Extract the [X, Y] coordinate from the center of the cell holding the provided text.  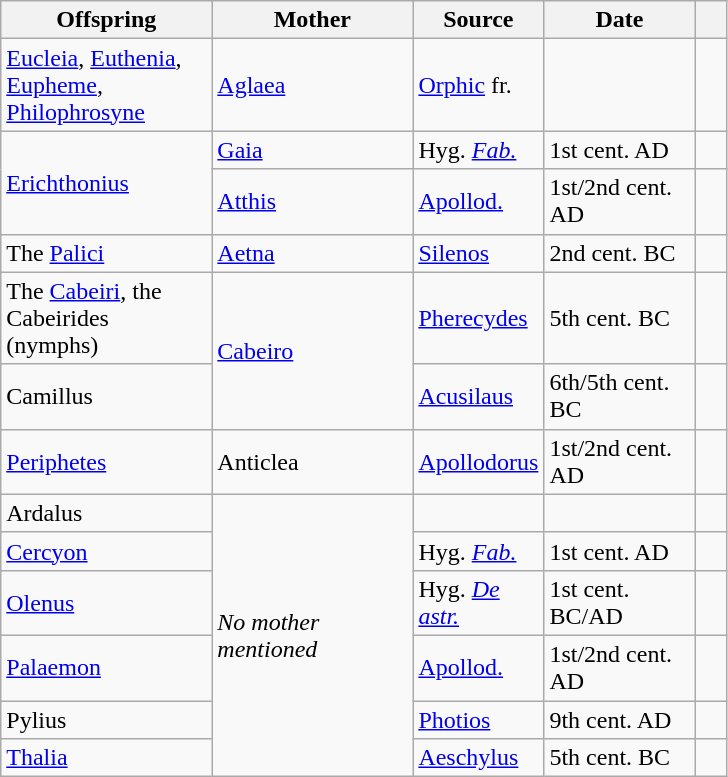
9th cent. AD [620, 719]
Date [620, 20]
Acusilaus [478, 396]
Silenos [478, 253]
Pylius [106, 719]
Atthis [312, 202]
Apollodorus [478, 462]
Thalia [106, 758]
Cercyon [106, 551]
Source [478, 20]
No mother mentioned [312, 635]
Camillus [106, 396]
Cabeiro [312, 350]
2nd cent. BC [620, 253]
Palaemon [106, 668]
1st cent. BC/AD [620, 602]
Anticlea [312, 462]
Aglaea [312, 85]
Offspring [106, 20]
Erichthonius [106, 182]
Orphic fr. [478, 85]
Pherecydes [478, 318]
Aetna [312, 253]
6th/5th cent. BC [620, 396]
The Cabeiri, the Cabeirides (nymphs) [106, 318]
The Palici [106, 253]
Aeschylus [478, 758]
Ardalus [106, 513]
Periphetes [106, 462]
Photios [478, 719]
Eucleia, Euthenia, Eupheme, Philophrosyne [106, 85]
Mother [312, 20]
Olenus [106, 602]
Gaia [312, 150]
Hyg. De astr. [478, 602]
